Pinpoint the cell where the given text exists, returning its (x, y) midpoint coordinate. 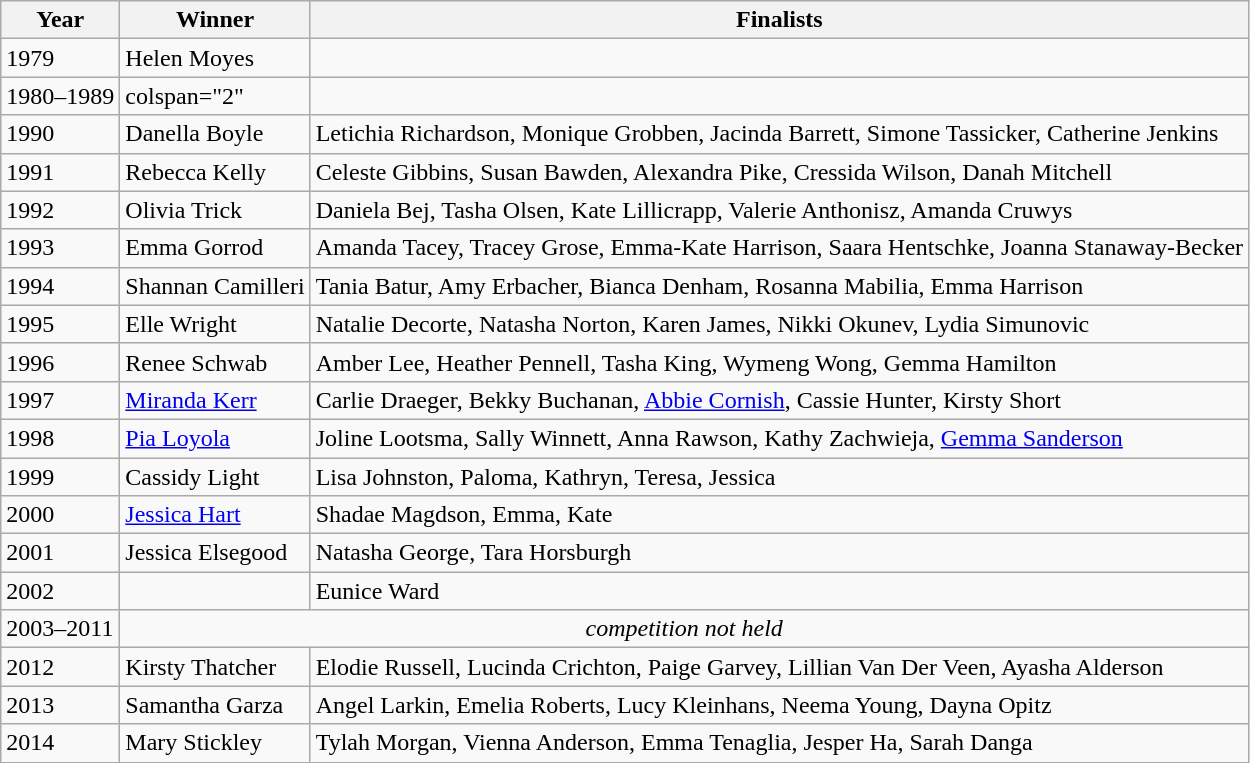
1990 (60, 134)
Danella Boyle (215, 134)
Elodie Russell, Lucinda Crichton, Paige Garvey, Lillian Van Der Veen, Ayasha Alderson (779, 667)
1997 (60, 400)
Renee Schwab (215, 362)
Angel Larkin, Emelia Roberts, Lucy Kleinhans, Neema Young, Dayna Opitz (779, 705)
Helen Moyes (215, 58)
Shannan Camilleri (215, 286)
2002 (60, 591)
1992 (60, 210)
1999 (60, 477)
Carlie Draeger, Bekky Buchanan, Abbie Cornish, Cassie Hunter, Kirsty Short (779, 400)
Winner (215, 20)
competition not held (684, 629)
2012 (60, 667)
Natasha George, Tara Horsburgh (779, 553)
Cassidy Light (215, 477)
colspan="2" (215, 96)
1995 (60, 324)
Pia Loyola (215, 438)
Tania Batur, Amy Erbacher, Bianca Denham, Rosanna Mabilia, Emma Harrison (779, 286)
2000 (60, 515)
Celeste Gibbins, Susan Bawden, Alexandra Pike, Cressida Wilson, Danah Mitchell (779, 172)
2013 (60, 705)
1980–1989 (60, 96)
2003–2011 (60, 629)
Samantha Garza (215, 705)
2001 (60, 553)
Shadae Magdson, Emma, Kate (779, 515)
1979 (60, 58)
Year (60, 20)
Amanda Tacey, Tracey Grose, Emma-Kate Harrison, Saara Hentschke, Joanna Stanaway-Becker (779, 248)
Eunice Ward (779, 591)
Letichia Richardson, Monique Grobben, Jacinda Barrett, Simone Tassicker, Catherine Jenkins (779, 134)
1991 (60, 172)
Amber Lee, Heather Pennell, Tasha King, Wymeng Wong, Gemma Hamilton (779, 362)
Olivia Trick (215, 210)
1993 (60, 248)
Tylah Morgan, Vienna Anderson, Emma Tenaglia, Jesper Ha, Sarah Danga (779, 743)
2014 (60, 743)
Emma Gorrod (215, 248)
Jessica Hart (215, 515)
Rebecca Kelly (215, 172)
Joline Lootsma, Sally Winnett, Anna Rawson, Kathy Zachwieja, Gemma Sanderson (779, 438)
Miranda Kerr (215, 400)
Natalie Decorte, Natasha Norton, Karen James, Nikki Okunev, Lydia Simunovic (779, 324)
Lisa Johnston, Paloma, Kathryn, Teresa, Jessica (779, 477)
Kirsty Thatcher (215, 667)
Elle Wright (215, 324)
1994 (60, 286)
1996 (60, 362)
1998 (60, 438)
Daniela Bej, Tasha Olsen, Kate Lillicrapp, Valerie Anthonisz, Amanda Cruwys (779, 210)
Jessica Elsegood (215, 553)
Finalists (779, 20)
Mary Stickley (215, 743)
